Search for the cell housing the specified text and yield its [x, y] center coordinate. 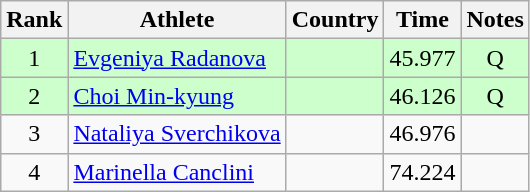
45.977 [422, 58]
Athlete [177, 20]
Evgeniya Radanova [177, 58]
1 [34, 58]
Choi Min-kyung [177, 96]
Time [422, 20]
46.126 [422, 96]
46.976 [422, 134]
4 [34, 172]
Rank [34, 20]
Country [335, 20]
Nataliya Sverchikova [177, 134]
Marinella Canclini [177, 172]
74.224 [422, 172]
2 [34, 96]
Notes [495, 20]
3 [34, 134]
